Determine the (x, y) coordinate at the center of the cell enclosing the given text.  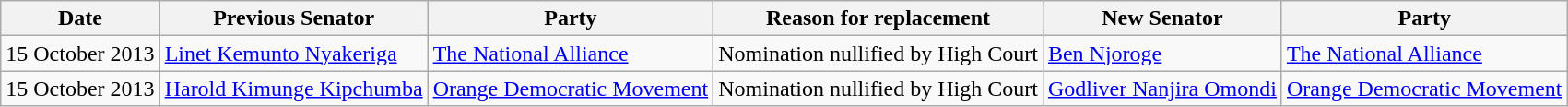
Godliver Nanjira Omondi (1161, 89)
Reason for replacement (878, 18)
Harold Kimunge Kipchumba (293, 89)
Linet Kemunto Nyakeriga (293, 53)
Ben Njoroge (1161, 53)
New Senator (1161, 18)
Date (80, 18)
Previous Senator (293, 18)
